Output the (X, Y) coordinate of the center of the cell containing the given text.  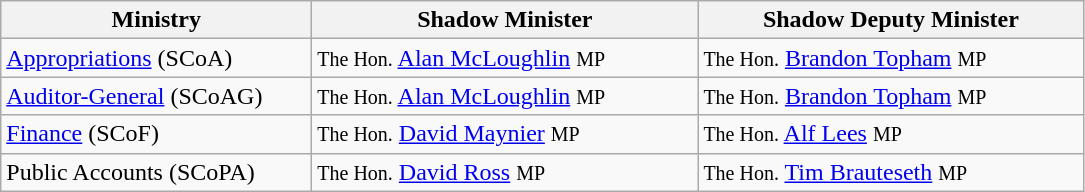
Shadow Deputy Minister (891, 20)
Shadow Minister (505, 20)
Ministry (156, 20)
The Hon. Tim Brauteseth MP (891, 172)
Appropriations (SCoA) (156, 58)
The Hon. David Ross MP (505, 172)
Auditor-General (SCoAG) (156, 96)
Finance (SCoF) (156, 134)
Public Accounts (SCoPA) (156, 172)
The Hon. David Maynier MP (505, 134)
The Hon. Alf Lees MP (891, 134)
